Identify which cell holds the provided text, then report its (X, Y) central coordinate. 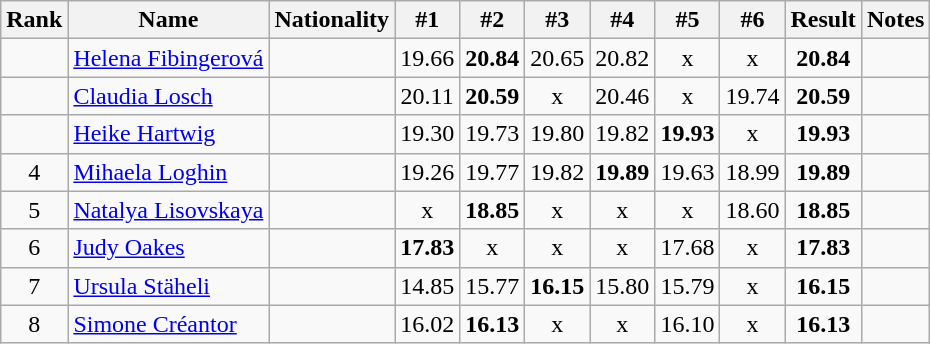
19.26 (428, 172)
#3 (558, 20)
15.80 (622, 286)
19.63 (688, 172)
Result (823, 20)
20.65 (558, 58)
Claudia Losch (168, 96)
15.79 (688, 286)
Name (168, 20)
#4 (622, 20)
6 (34, 248)
Simone Créantor (168, 324)
Rank (34, 20)
20.46 (622, 96)
Ursula Stäheli (168, 286)
8 (34, 324)
#2 (492, 20)
18.99 (752, 172)
Notes (895, 20)
Judy Oakes (168, 248)
14.85 (428, 286)
Mihaela Loghin (168, 172)
15.77 (492, 286)
19.30 (428, 134)
Natalya Lisovskaya (168, 210)
19.77 (492, 172)
5 (34, 210)
20.11 (428, 96)
16.02 (428, 324)
4 (34, 172)
19.80 (558, 134)
Nationality (332, 20)
#6 (752, 20)
#5 (688, 20)
7 (34, 286)
Heike Hartwig (168, 134)
17.68 (688, 248)
18.60 (752, 210)
Helena Fibingerová (168, 58)
19.74 (752, 96)
#1 (428, 20)
16.10 (688, 324)
19.73 (492, 134)
20.82 (622, 58)
19.66 (428, 58)
